Return the (X, Y) coordinate for the center point of the cell that contains the specified text.  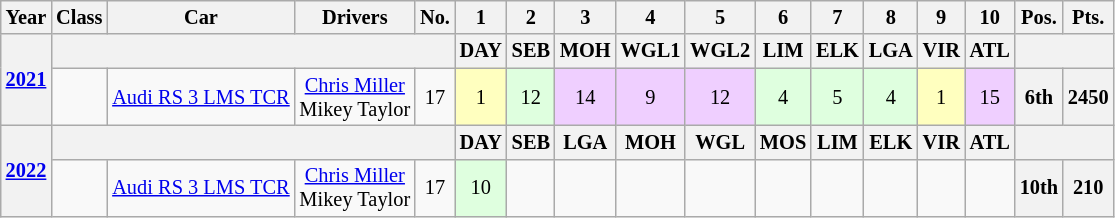
Pts. (1088, 17)
No. (435, 17)
2450 (1088, 97)
2022 (26, 170)
MOS (783, 142)
WGL2 (720, 51)
Class (79, 17)
15 (990, 97)
6th (1039, 97)
Pos. (1039, 17)
3 (586, 17)
WGL (720, 142)
7 (838, 17)
6 (783, 17)
14 (586, 97)
2021 (26, 80)
Year (26, 17)
WGL1 (651, 51)
8 (891, 17)
Drivers (356, 17)
210 (1088, 188)
10th (1039, 188)
2 (531, 17)
Car (200, 17)
